Provide the [X, Y] coordinate of the cell's center where the given text is located.  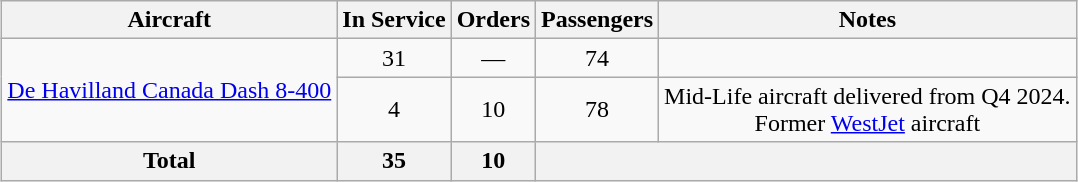
Mid-Life aircraft delivered from Q4 2024.Former WestJet aircraft [868, 110]
35 [394, 161]
Notes [868, 20]
4 [394, 110]
Total [170, 161]
— [493, 58]
74 [598, 58]
78 [598, 110]
31 [394, 58]
Aircraft [170, 20]
Passengers [598, 20]
In Service [394, 20]
Orders [493, 20]
De Havilland Canada Dash 8-400 [170, 90]
